Find where the given text appears and provide that cell's center as (x, y) coordinate. 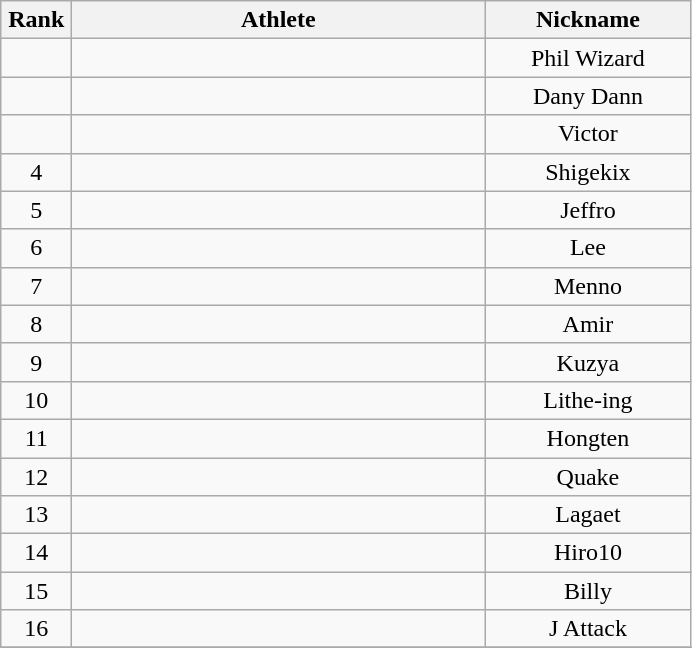
Rank (36, 20)
Hongten (588, 438)
Jeffro (588, 210)
14 (36, 553)
Shigekix (588, 172)
Athlete (278, 20)
Kuzya (588, 362)
Quake (588, 477)
Billy (588, 591)
Nickname (588, 20)
Menno (588, 286)
Amir (588, 324)
12 (36, 477)
Victor (588, 134)
Lagaet (588, 515)
13 (36, 515)
5 (36, 210)
7 (36, 286)
9 (36, 362)
6 (36, 248)
16 (36, 629)
8 (36, 324)
Phil Wizard (588, 58)
J Attack (588, 629)
10 (36, 400)
11 (36, 438)
4 (36, 172)
Lee (588, 248)
Hiro10 (588, 553)
Lithe-ing (588, 400)
Dany Dann (588, 96)
15 (36, 591)
